Find where the given text appears and provide that cell's center as (X, Y) coordinate. 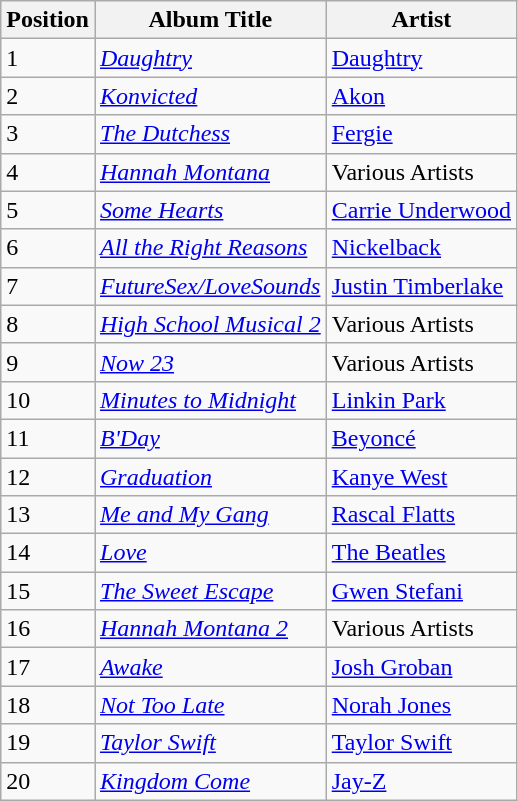
12 (48, 477)
2 (48, 96)
Some Hearts (210, 210)
13 (48, 515)
Gwen Stefani (421, 591)
6 (48, 248)
The Sweet Escape (210, 591)
Jay-Z (421, 781)
16 (48, 629)
Beyoncé (421, 438)
Akon (421, 96)
1 (48, 58)
Nickelback (421, 248)
Hannah Montana 2 (210, 629)
All the Right Reasons (210, 248)
High School Musical 2 (210, 324)
18 (48, 705)
Artist (421, 20)
Now 23 (210, 362)
4 (48, 172)
Konvicted (210, 96)
Fergie (421, 134)
Carrie Underwood (421, 210)
Love (210, 553)
Rascal Flatts (421, 515)
10 (48, 400)
Graduation (210, 477)
Me and My Gang (210, 515)
11 (48, 438)
Linkin Park (421, 400)
Not Too Late (210, 705)
20 (48, 781)
Awake (210, 667)
8 (48, 324)
Norah Jones (421, 705)
9 (48, 362)
14 (48, 553)
Hannah Montana (210, 172)
19 (48, 743)
The Dutchess (210, 134)
5 (48, 210)
17 (48, 667)
The Beatles (421, 553)
7 (48, 286)
Kanye West (421, 477)
3 (48, 134)
Josh Groban (421, 667)
Kingdom Come (210, 781)
B'Day (210, 438)
Minutes to Midnight (210, 400)
FutureSex/LoveSounds (210, 286)
Album Title (210, 20)
Justin Timberlake (421, 286)
Position (48, 20)
15 (48, 591)
